Return [X, Y] of the center of cell containing provided text 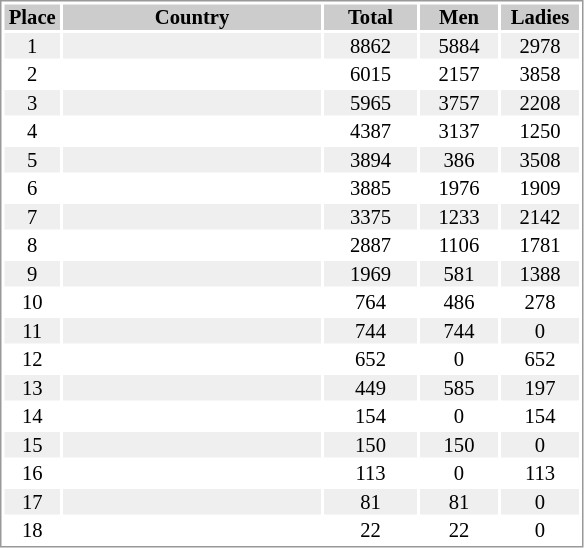
3137 [459, 131]
4387 [370, 131]
8 [32, 245]
2142 [540, 217]
1781 [540, 245]
13 [32, 388]
3 [32, 103]
197 [540, 388]
Ladies [540, 17]
1976 [459, 189]
2 [32, 75]
10 [32, 303]
Country [192, 17]
581 [459, 274]
1233 [459, 217]
9 [32, 274]
3508 [540, 160]
2208 [540, 103]
5 [32, 160]
764 [370, 303]
6015 [370, 75]
12 [32, 359]
386 [459, 160]
17 [32, 502]
11 [32, 331]
1969 [370, 274]
Place [32, 17]
3894 [370, 160]
16 [32, 473]
14 [32, 417]
5965 [370, 103]
1250 [540, 131]
15 [32, 445]
7 [32, 217]
1388 [540, 274]
1106 [459, 245]
1 [32, 46]
486 [459, 303]
3885 [370, 189]
585 [459, 388]
2157 [459, 75]
8862 [370, 46]
2978 [540, 46]
278 [540, 303]
Total [370, 17]
Men [459, 17]
4 [32, 131]
5884 [459, 46]
3375 [370, 217]
6 [32, 189]
2887 [370, 245]
1909 [540, 189]
3757 [459, 103]
3858 [540, 75]
18 [32, 531]
449 [370, 388]
